Output the [x, y] coordinate of the center of the cell containing the given text.  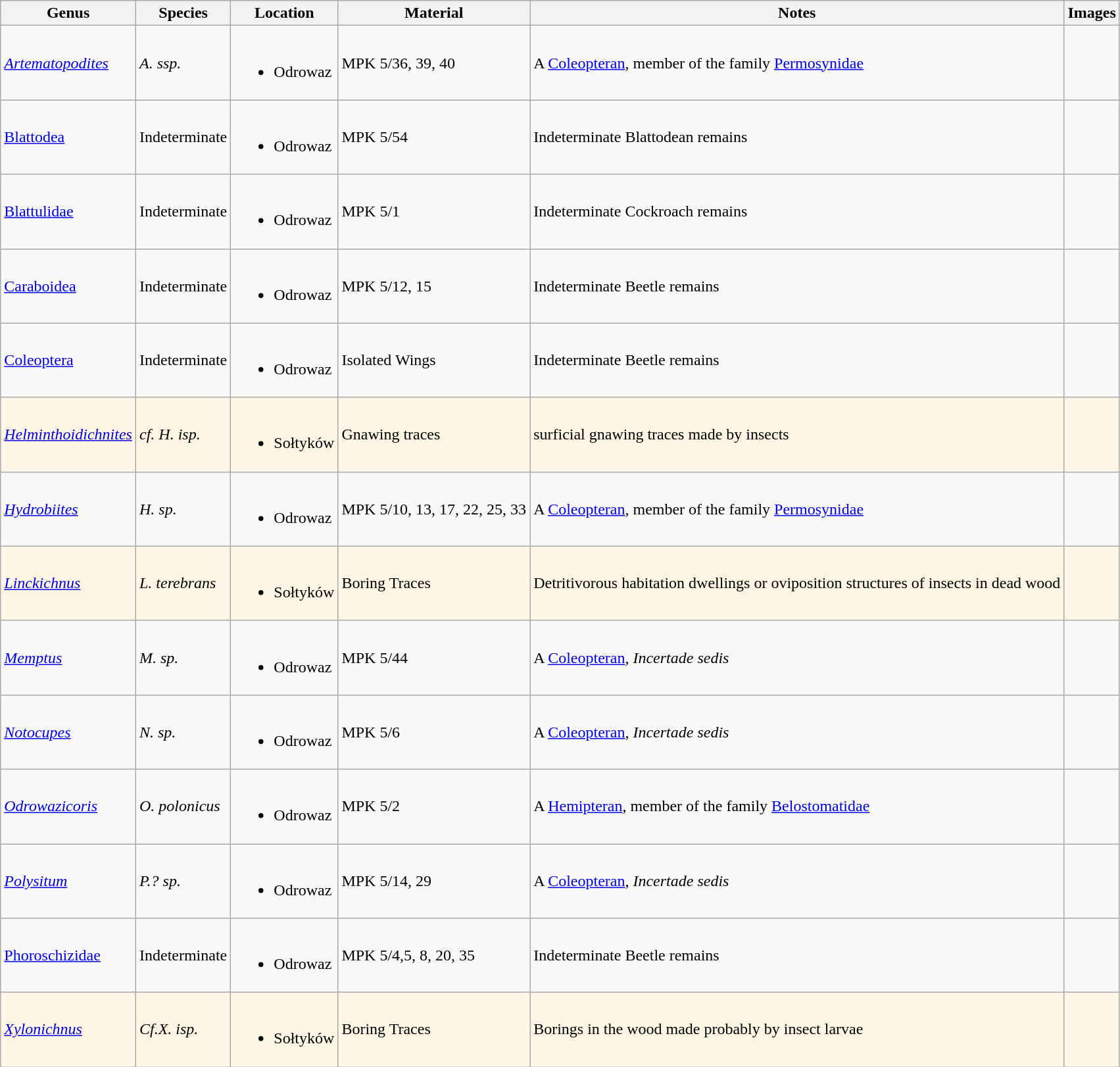
N. sp. [183, 732]
Blattulidae [68, 212]
Blattodea [68, 137]
O. polonicus [183, 806]
M. sp. [183, 658]
H. sp. [183, 509]
Memptus [68, 658]
Hydrobiites [68, 509]
A Hemipteran, member of the family Belostomatidae [797, 806]
Genus [68, 13]
Images [1092, 13]
MPK 5/6 [434, 732]
Location [284, 13]
MPK 5/1 [434, 212]
Linckichnus [68, 583]
Notocupes [68, 732]
MPK 5/44 [434, 658]
MPK 5/4,5, 8, 20, 35 [434, 955]
Helminthoidichnites [68, 434]
A. ssp. [183, 63]
MPK 5/2 [434, 806]
MPK 5/12, 15 [434, 285]
MPK 5/54 [434, 137]
Detritivorous habitation dwellings or oviposition structures of insects in dead wood [797, 583]
Species [183, 13]
MPK 5/36, 39, 40 [434, 63]
Material [434, 13]
Cf.X. isp. [183, 1030]
P.? sp. [183, 880]
Indeterminate Cockroach remains [797, 212]
Odrowazicoris [68, 806]
Artematopodites [68, 63]
MPK 5/10, 13, 17, 22, 25, 33 [434, 509]
Gnawing traces [434, 434]
Polysitum [68, 880]
Xylonichnus [68, 1030]
Phoroschizidae [68, 955]
Indeterminate Blattodean remains [797, 137]
Borings in the wood made probably by insect larvae [797, 1030]
Coleoptera [68, 360]
MPK 5/14, 29 [434, 880]
L. terebrans [183, 583]
Notes [797, 13]
Isolated Wings [434, 360]
cf. H. isp. [183, 434]
Caraboidea [68, 285]
surficial gnawing traces made by insects [797, 434]
